Detect which cell encompasses the target text, then output its [X, Y] center coordinate. 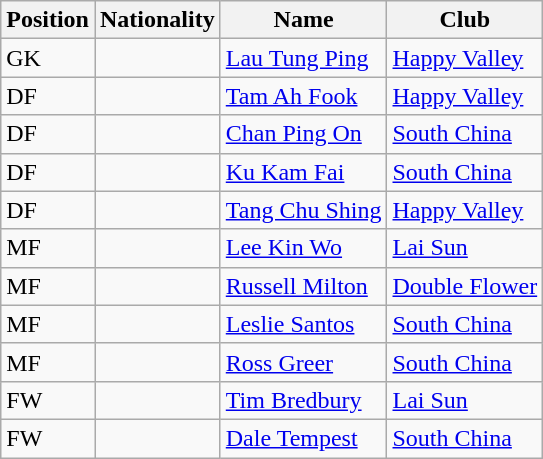
Club [465, 20]
Ku Kam Fai [304, 172]
Tang Chu Shing [304, 210]
Lau Tung Ping [304, 58]
Position [48, 20]
Dale Tempest [304, 438]
GK [48, 58]
Double Flower [465, 286]
Chan Ping On [304, 134]
Leslie Santos [304, 324]
Tam Ah Fook [304, 96]
Name [304, 20]
Ross Greer [304, 362]
Tim Bredbury [304, 400]
Russell Milton [304, 286]
Lee Kin Wo [304, 248]
Nationality [157, 20]
